Provide the (X, Y) coordinate of the cell's center where the given text is located.  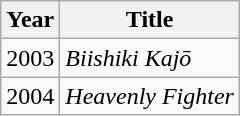
2003 (30, 58)
Biishiki Kajō (150, 58)
Year (30, 20)
2004 (30, 96)
Title (150, 20)
Heavenly Fighter (150, 96)
